Locate the cell with the specified text and output its [x, y] center coordinate. 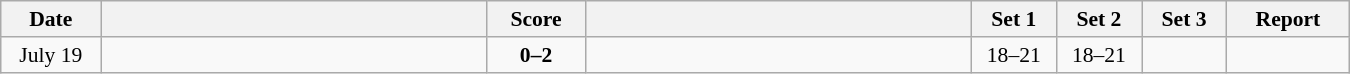
Report [1288, 19]
Set 2 [1098, 19]
July 19 [51, 55]
Date [51, 19]
Set 3 [1184, 19]
Score [536, 19]
Set 1 [1014, 19]
0–2 [536, 55]
